Search for the cell housing the specified text and yield its (X, Y) center coordinate. 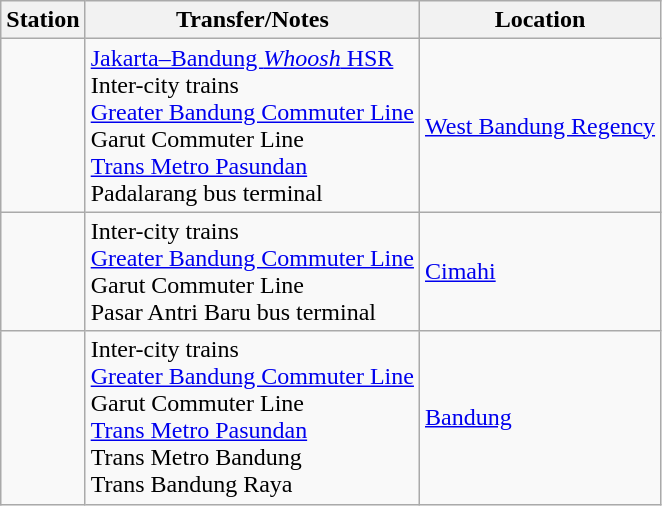
Cimahi (540, 272)
Transfer/Notes (252, 20)
Inter-city trains Greater Bandung Commuter Line Garut Commuter Line Pasar Antri Baru bus terminal (252, 272)
Bandung (540, 418)
Inter-city trains Greater Bandung Commuter Line Garut Commuter Line Trans Metro Pasundan Trans Metro Bandung Trans Bandung Raya (252, 418)
Station (43, 20)
Location (540, 20)
West Bandung Regency (540, 126)
Jakarta–Bandung Whoosh HSR Inter-city trains Greater Bandung Commuter Line Garut Commuter Line Trans Metro Pasundan Padalarang bus terminal (252, 126)
